Search for the cell housing the specified text and yield its (x, y) center coordinate. 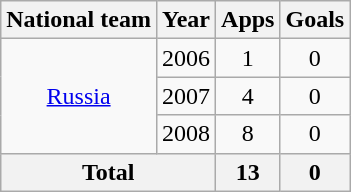
8 (248, 134)
2007 (186, 96)
Apps (248, 20)
13 (248, 172)
2008 (186, 134)
Russia (79, 96)
Goals (315, 20)
1 (248, 58)
4 (248, 96)
2006 (186, 58)
Total (108, 172)
Year (186, 20)
National team (79, 20)
